Return the [x, y] coordinate for the center point of the cell that contains the specified text.  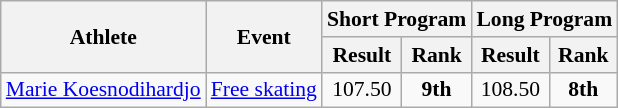
108.50 [510, 90]
Free skating [264, 90]
Event [264, 36]
Short Program [396, 19]
Marie Koesnodihardjo [104, 90]
9th [437, 90]
Long Program [544, 19]
Athlete [104, 36]
107.50 [362, 90]
8th [583, 90]
